Search for the cell housing the specified text and yield its (X, Y) center coordinate. 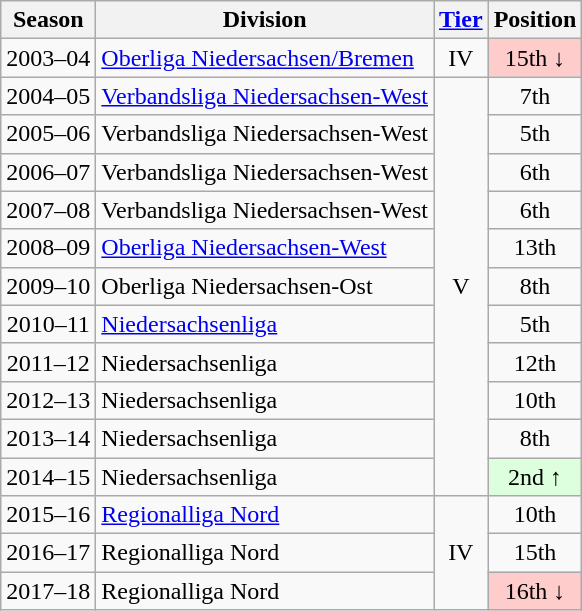
2009–10 (48, 286)
2014–15 (48, 477)
2003–04 (48, 58)
2011–12 (48, 362)
Season (48, 20)
16th ↓ (535, 591)
2013–14 (48, 438)
2nd ↑ (535, 477)
Division (265, 20)
2017–18 (48, 591)
Oberliga Niedersachsen/Bremen (265, 58)
2007–08 (48, 210)
2016–17 (48, 553)
2004–05 (48, 96)
Tier (462, 20)
12th (535, 362)
2010–11 (48, 324)
Oberliga Niedersachsen-Ost (265, 286)
Oberliga Niedersachsen-West (265, 248)
7th (535, 96)
13th (535, 248)
2015–16 (48, 515)
2008–09 (48, 248)
15th (535, 553)
2005–06 (48, 134)
15th ↓ (535, 58)
2012–13 (48, 400)
V (462, 286)
Position (535, 20)
2006–07 (48, 172)
